Detect which cell encompasses the target text, then output its (x, y) center coordinate. 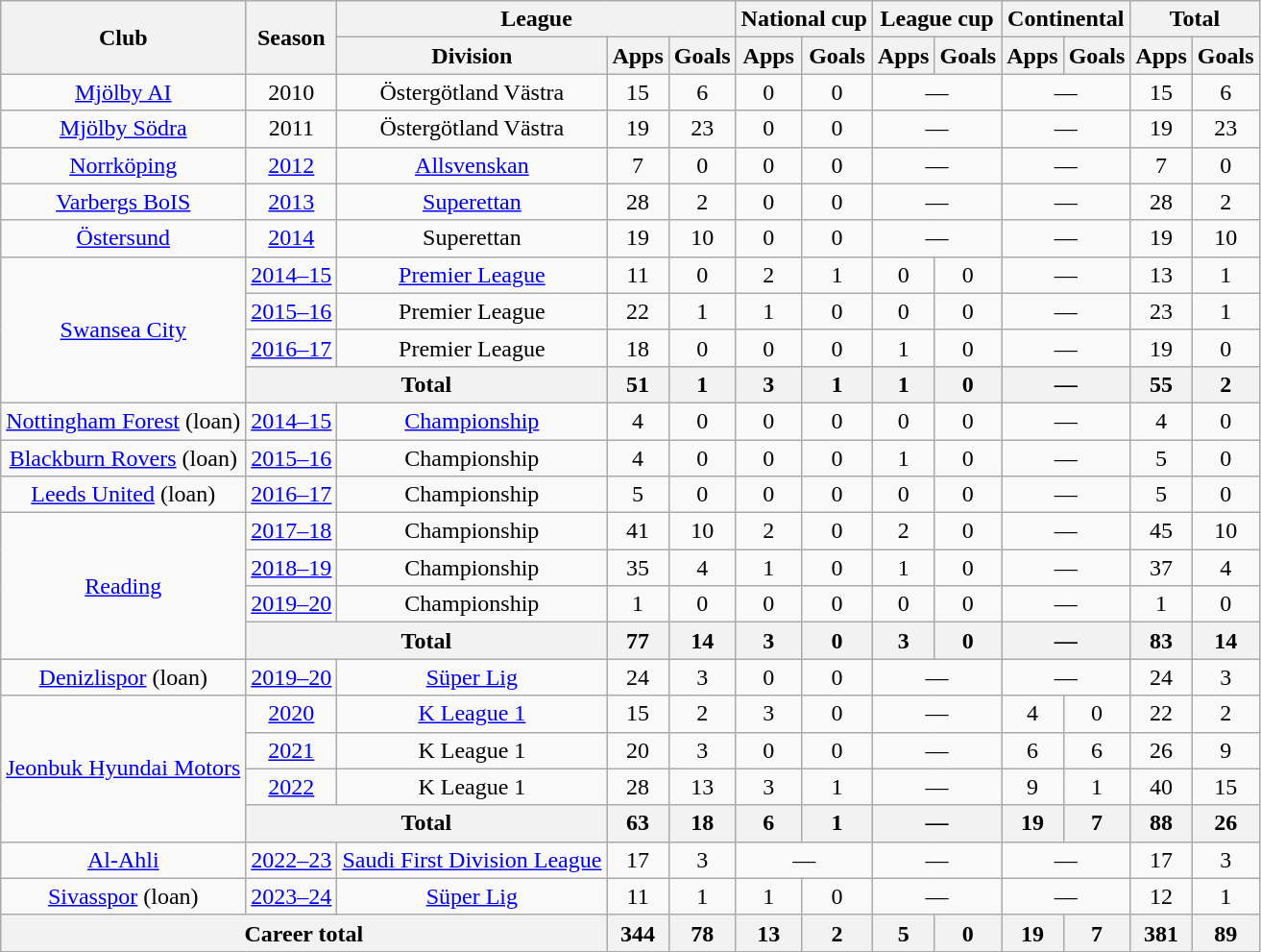
Season (292, 37)
Jeonbuk Hyundai Motors (123, 769)
2017–18 (292, 531)
Reading (123, 586)
89 (1225, 933)
Sivasspor (loan) (123, 896)
Leeds United (loan) (123, 495)
2011 (292, 129)
12 (1161, 896)
63 (638, 823)
344 (638, 933)
Nottingham Forest (loan) (123, 421)
2018–19 (292, 568)
78 (702, 933)
37 (1161, 568)
83 (1161, 641)
Mjölby AI (123, 92)
League (536, 19)
2014 (292, 238)
Blackburn Rovers (loan) (123, 458)
77 (638, 641)
2020 (292, 714)
2021 (292, 750)
Career total (303, 933)
2013 (292, 202)
Varbergs BoIS (123, 202)
Allsvenskan (473, 165)
Swansea City (123, 330)
Club (123, 37)
2010 (292, 92)
51 (638, 384)
88 (1161, 823)
41 (638, 531)
40 (1161, 787)
20 (638, 750)
35 (638, 568)
2023–24 (292, 896)
Al-Ahli (123, 860)
Mjölby Södra (123, 129)
League cup (937, 19)
2022 (292, 787)
45 (1161, 531)
Division (473, 56)
Östersund (123, 238)
Continental (1066, 19)
Denizlispor (loan) (123, 677)
National cup (804, 19)
55 (1161, 384)
381 (1161, 933)
2022–23 (292, 860)
2012 (292, 165)
Norrköping (123, 165)
Saudi First Division League (473, 860)
